Locate the cell with the specified text and output its [x, y] center coordinate. 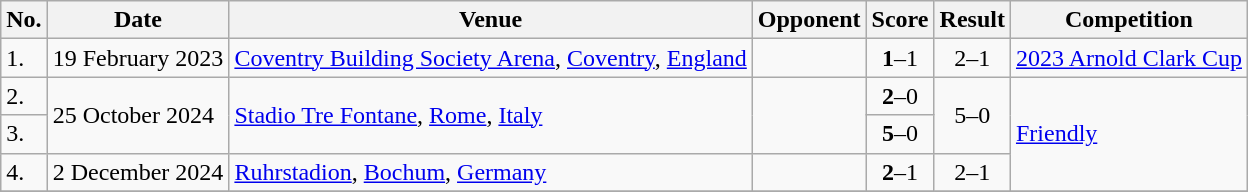
19 February 2023 [138, 58]
Score [900, 20]
3. [24, 134]
No. [24, 20]
Venue [490, 20]
Opponent [809, 20]
Date [138, 20]
Coventry Building Society Arena, Coventry, England [490, 58]
2. [24, 96]
2023 Arnold Clark Cup [1128, 58]
1. [24, 58]
Stadio Tre Fontane, Rome, Italy [490, 115]
Friendly [1128, 134]
2–0 [900, 96]
2 December 2024 [138, 172]
4. [24, 172]
Result [972, 20]
Ruhrstadion, Bochum, Germany [490, 172]
1–1 [900, 58]
Competition [1128, 20]
25 October 2024 [138, 115]
